Provide the [X, Y] coordinate of the cell's center where the given text is located.  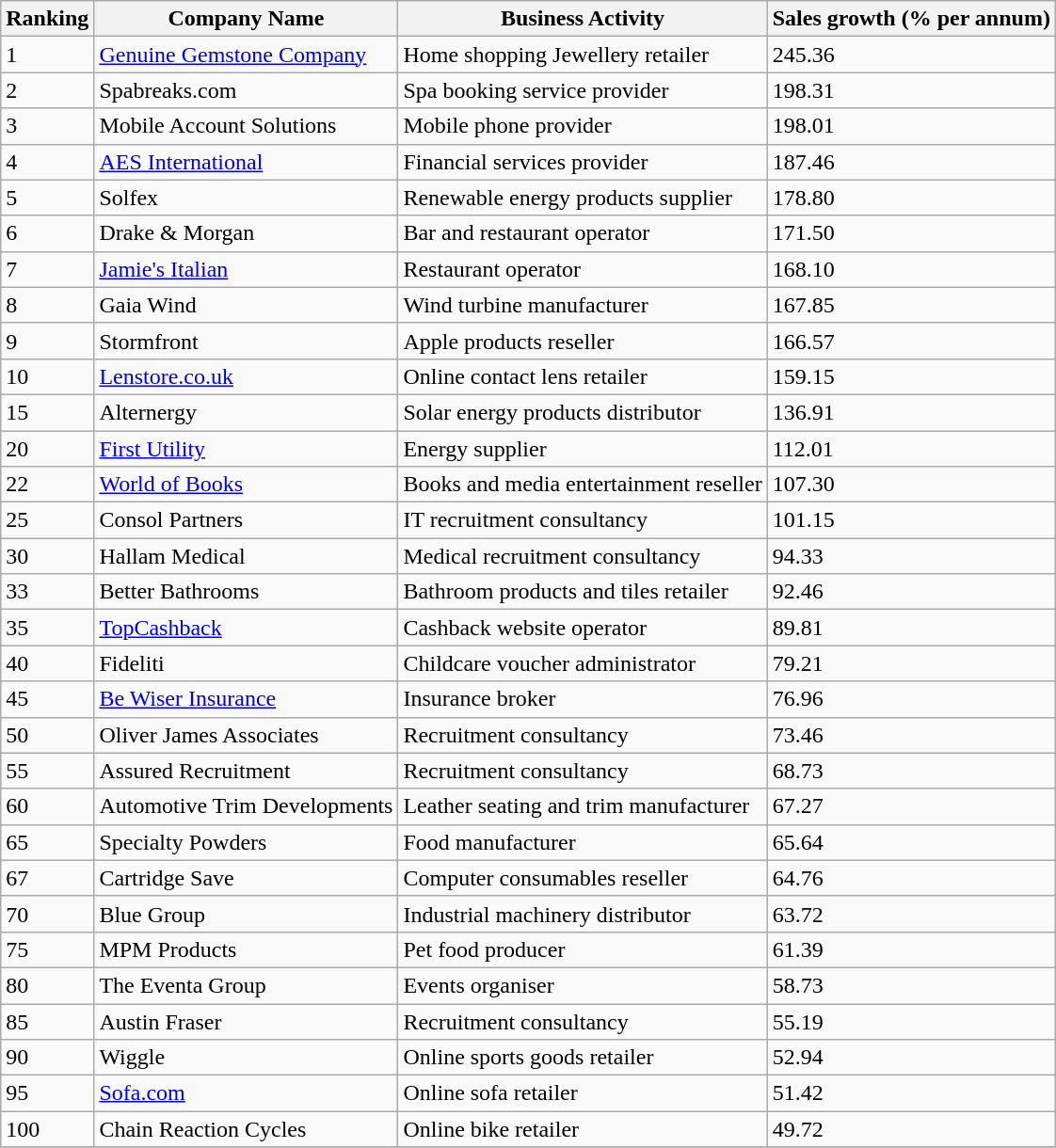
Hallam Medical [247, 556]
Better Bathrooms [247, 592]
67 [47, 878]
79.21 [911, 663]
68.73 [911, 771]
63.72 [911, 914]
70 [47, 914]
Stormfront [247, 341]
65.64 [911, 842]
40 [47, 663]
3 [47, 126]
Medical recruitment consultancy [583, 556]
52.94 [911, 1058]
89.81 [911, 628]
167.85 [911, 305]
Leather seating and trim manufacturer [583, 806]
Online sports goods retailer [583, 1058]
Spa booking service provider [583, 90]
AES International [247, 162]
Automotive Trim Developments [247, 806]
65 [47, 842]
Be Wiser Insurance [247, 699]
198.31 [911, 90]
Chain Reaction Cycles [247, 1129]
Cashback website operator [583, 628]
33 [47, 592]
Austin Fraser [247, 1021]
Sales growth (% per annum) [911, 19]
Online sofa retailer [583, 1093]
Cartridge Save [247, 878]
30 [47, 556]
94.33 [911, 556]
Oliver James Associates [247, 735]
Mobile phone provider [583, 126]
112.01 [911, 449]
45 [47, 699]
Jamie's Italian [247, 269]
15 [47, 412]
50 [47, 735]
Wiggle [247, 1058]
187.46 [911, 162]
Solar energy products distributor [583, 412]
Sofa.com [247, 1093]
Computer consumables reseller [583, 878]
20 [47, 449]
Books and media entertainment reseller [583, 485]
MPM Products [247, 949]
Wind turbine manufacturer [583, 305]
58.73 [911, 985]
Assured Recruitment [247, 771]
Online contact lens retailer [583, 376]
Drake & Morgan [247, 233]
Events organiser [583, 985]
1 [47, 55]
Childcare voucher administrator [583, 663]
64.76 [911, 878]
Pet food producer [583, 949]
101.15 [911, 520]
67.27 [911, 806]
22 [47, 485]
85 [47, 1021]
198.01 [911, 126]
8 [47, 305]
Consol Partners [247, 520]
10 [47, 376]
136.91 [911, 412]
Alternergy [247, 412]
178.80 [911, 198]
76.96 [911, 699]
90 [47, 1058]
First Utility [247, 449]
Restaurant operator [583, 269]
Ranking [47, 19]
Genuine Gemstone Company [247, 55]
The Eventa Group [247, 985]
Energy supplier [583, 449]
49.72 [911, 1129]
92.46 [911, 592]
171.50 [911, 233]
Home shopping Jewellery retailer [583, 55]
Food manufacturer [583, 842]
TopCashback [247, 628]
Solfex [247, 198]
Industrial machinery distributor [583, 914]
55.19 [911, 1021]
4 [47, 162]
168.10 [911, 269]
Mobile Account Solutions [247, 126]
Blue Group [247, 914]
5 [47, 198]
Company Name [247, 19]
Specialty Powders [247, 842]
51.42 [911, 1093]
80 [47, 985]
95 [47, 1093]
Bar and restaurant operator [583, 233]
Gaia Wind [247, 305]
159.15 [911, 376]
107.30 [911, 485]
100 [47, 1129]
Fideliti [247, 663]
55 [47, 771]
61.39 [911, 949]
2 [47, 90]
60 [47, 806]
7 [47, 269]
6 [47, 233]
Financial services provider [583, 162]
75 [47, 949]
Lenstore.co.uk [247, 376]
9 [47, 341]
35 [47, 628]
Business Activity [583, 19]
Apple products reseller [583, 341]
IT recruitment consultancy [583, 520]
Online bike retailer [583, 1129]
Renewable energy products supplier [583, 198]
World of Books [247, 485]
166.57 [911, 341]
25 [47, 520]
Bathroom products and tiles retailer [583, 592]
73.46 [911, 735]
Spabreaks.com [247, 90]
245.36 [911, 55]
Insurance broker [583, 699]
